Return [x, y] of the center of cell containing provided text 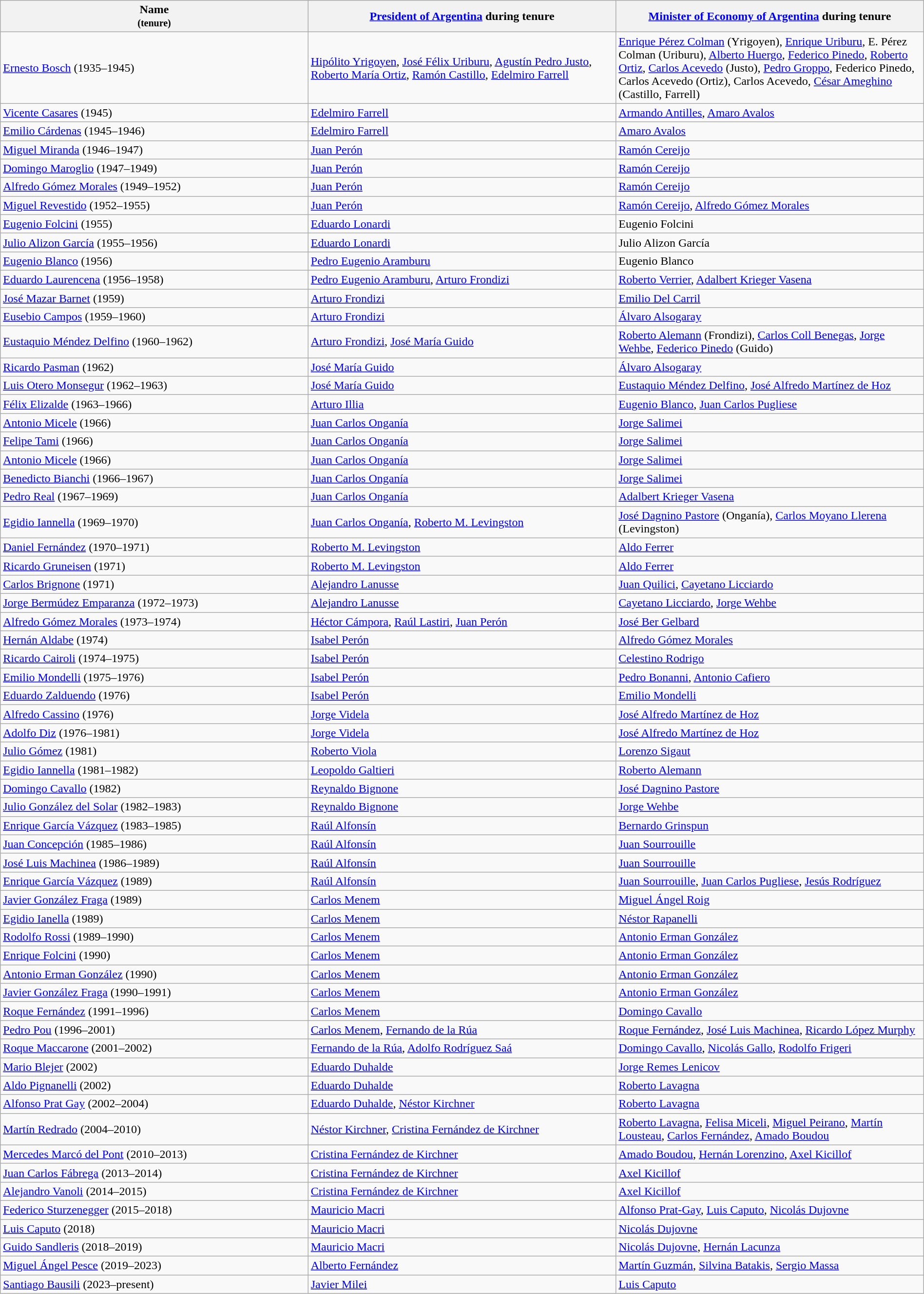
Emilio Cárdenas (1945–1946) [154, 131]
Julio Alizon García (1955–1956) [154, 242]
Ricardo Pasman (1962) [154, 367]
Juan Quilici, Cayetano Licciardo [770, 584]
Néstor Kirchner, Cristina Fernández de Kirchner [462, 1129]
Roberto Verrier, Adalbert Krieger Vasena [770, 279]
Hipólito Yrigoyen, José Félix Uriburu, Agustín Pedro Justo, Roberto María Ortiz, Ramón Castillo, Edelmiro Farrell [462, 68]
Enrique García Vázquez (1989) [154, 881]
Eugenio Folcini (1955) [154, 224]
Eugenio Blanco (1956) [154, 261]
Emilio Del Carril [770, 298]
Armando Antilles, Amaro Avalos [770, 113]
Egidio Ianella (1989) [154, 918]
Javier Milei [462, 1284]
Pedro Real (1967–1969) [154, 497]
José Luis Machinea (1986–1989) [154, 863]
Lorenzo Sigaut [770, 751]
Alejandro Vanoli (2014–2015) [154, 1191]
Leopoldo Galtieri [462, 770]
Enrique Folcini (1990) [154, 956]
Pedro Eugenio Aramburu, Arturo Frondizi [462, 279]
Vicente Casares (1945) [154, 113]
Arturo Illia [462, 404]
Miguel Revestido (1952–1955) [154, 205]
Mercedes Marcó del Pont (2010–2013) [154, 1154]
Name(tenure) [154, 17]
Carlos Menem, Fernando de la Rúa [462, 1030]
Julio Alizon García [770, 242]
Eugenio Folcini [770, 224]
Roque Fernández (1991–1996) [154, 1011]
Guido Sandleris (2018–2019) [154, 1247]
Minister of Economy of Argentina during tenure [770, 17]
Pedro Pou (1996–2001) [154, 1030]
Daniel Fernández (1970–1971) [154, 547]
Bernardo Grinspun [770, 825]
Adolfo Diz (1976–1981) [154, 733]
Egidio Iannella (1981–1982) [154, 770]
Eduardo Zalduendo (1976) [154, 696]
Ramón Cereijo, Alfredo Gómez Morales [770, 205]
Juan Concepción (1985–1986) [154, 844]
José Mazar Barnet (1959) [154, 298]
Javier González Fraga (1990–1991) [154, 993]
Martín Redrado (2004–2010) [154, 1129]
Julio González del Solar (1982–1983) [154, 807]
Luis Otero Monsegur (1962–1963) [154, 386]
Javier González Fraga (1989) [154, 900]
Arturo Frondizi, José María Guido [462, 342]
Ernesto Bosch (1935–1945) [154, 68]
Pedro Bonanni, Antonio Cafiero [770, 677]
Enrique García Vázquez (1983–1985) [154, 825]
Roberto Viola [462, 751]
Hernán Aldabe (1974) [154, 640]
Alfredo Cassino (1976) [154, 714]
Eduardo Duhalde, Néstor Kirchner [462, 1104]
Roberto Alemann [770, 770]
Félix Elizalde (1963–1966) [154, 404]
President of Argentina during tenure [462, 17]
Fernando de la Rúa, Adolfo Rodríguez Saá [462, 1048]
José Dagnino Pastore (Onganía), Carlos Moyano Llerena (Levingston) [770, 522]
Eugenio Blanco [770, 261]
Juan Carlos Onganía, Roberto M. Levingston [462, 522]
Emilio Mondelli (1975–1976) [154, 677]
Domingo Maroglio (1947–1949) [154, 168]
Mario Blejer (2002) [154, 1067]
Martín Guzmán, Silvina Batakis, Sergio Massa [770, 1266]
Santiago Bausili (2023–present) [154, 1284]
Federico Sturzenegger (2015–2018) [154, 1210]
Jorge Remes Lenicov [770, 1067]
Pedro Eugenio Aramburu [462, 261]
Alfonso Prat-Gay, Luis Caputo, Nicolás Dujovne [770, 1210]
Eustaquio Méndez Delfino (1960–1962) [154, 342]
Juan Sourrouille, Juan Carlos Pugliese, Jesús Rodríguez [770, 881]
Eugenio Blanco, Juan Carlos Pugliese [770, 404]
Eusebio Campos (1959–1960) [154, 317]
Alberto Fernández [462, 1266]
Adalbert Krieger Vasena [770, 497]
Alfredo Gómez Morales (1973–1974) [154, 622]
Antonio Erman González (1990) [154, 974]
Cayetano Licciardo, Jorge Wehbe [770, 603]
Juan Carlos Fábrega (2013–2014) [154, 1173]
Amaro Avalos [770, 131]
Carlos Brignone (1971) [154, 584]
Luis Caputo (2018) [154, 1228]
Miguel Ángel Roig [770, 900]
Celestino Rodrigo [770, 659]
Miguel Ángel Pesce (2019–2023) [154, 1266]
Domingo Cavallo [770, 1011]
Domingo Cavallo, Nicolás Gallo, Rodolfo Frigeri [770, 1048]
Luis Caputo [770, 1284]
Eustaquio Méndez Delfino, José Alfredo Martínez de Hoz [770, 386]
Emilio Mondelli [770, 696]
Nicolás Dujovne [770, 1228]
Roque Fernández, José Luis Machinea, Ricardo López Murphy [770, 1030]
Aldo Pignanelli (2002) [154, 1085]
Ricardo Cairoli (1974–1975) [154, 659]
Domingo Cavallo (1982) [154, 788]
Alfredo Gómez Morales (1949–1952) [154, 187]
Alfonso Prat Gay (2002–2004) [154, 1104]
Felipe Tami (1966) [154, 441]
Alfredo Gómez Morales [770, 640]
Miguel Miranda (1946–1947) [154, 150]
Julio Gómez (1981) [154, 751]
Egidio Iannella (1969–1970) [154, 522]
Néstor Rapanelli [770, 918]
Rodolfo Rossi (1989–1990) [154, 937]
Roberto Lavagna, Felisa Miceli, Miguel Peirano, Martín Lousteau, Carlos Fernández, Amado Boudou [770, 1129]
Nicolás Dujovne, Hernán Lacunza [770, 1247]
Eduardo Laurencena (1956–1958) [154, 279]
José Ber Gelbard [770, 622]
Roberto Alemann (Frondizi), Carlos Coll Benegas, Jorge Wehbe, Federico Pinedo (Guido) [770, 342]
Benedicto Bianchi (1966–1967) [154, 478]
Jorge Wehbe [770, 807]
Jorge Bermúdez Emparanza (1972–1973) [154, 603]
José Dagnino Pastore [770, 788]
Héctor Cámpora, Raúl Lastiri, Juan Perón [462, 622]
Amado Boudou, Hernán Lorenzino, Axel Kicillof [770, 1154]
Ricardo Gruneisen (1971) [154, 566]
Roque Maccarone (2001–2002) [154, 1048]
